For the text-containing cell, return its midpoint in (X, Y) coordinate format. 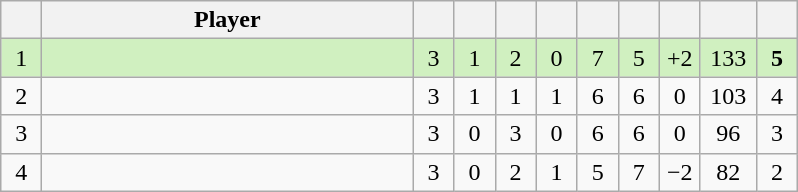
133 (728, 58)
96 (728, 134)
82 (728, 172)
103 (728, 96)
+2 (680, 58)
−2 (680, 172)
Player (228, 20)
